Return [X, Y] of the center of cell containing provided text 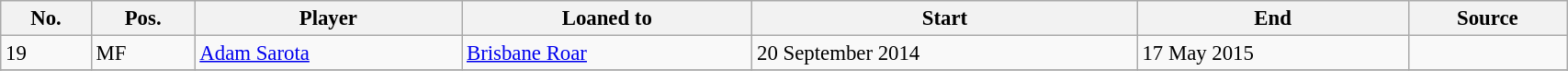
MF [143, 53]
End [1273, 18]
No. [46, 18]
Loaned to [607, 18]
Start [944, 18]
Brisbane Roar [607, 53]
17 May 2015 [1273, 53]
Source [1488, 18]
19 [46, 53]
Adam Sarota [329, 53]
Pos. [143, 18]
Player [329, 18]
20 September 2014 [944, 53]
